Pinpoint the cell where the given text exists, returning its [X, Y] midpoint coordinate. 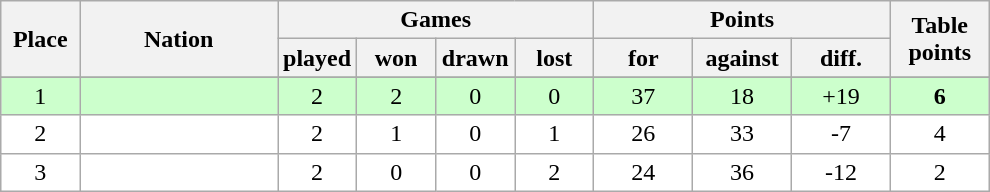
3 [40, 172]
33 [742, 134]
26 [644, 134]
Tablepoints [940, 39]
Points [742, 20]
Games [436, 20]
played [318, 58]
Nation [179, 39]
won [396, 58]
6 [940, 96]
Place [40, 39]
-7 [842, 134]
18 [742, 96]
for [644, 58]
4 [940, 134]
-12 [842, 172]
37 [644, 96]
diff. [842, 58]
36 [742, 172]
+19 [842, 96]
drawn [476, 58]
lost [554, 58]
24 [644, 172]
against [742, 58]
